Output the [x, y] coordinate of the center of the cell containing the given text.  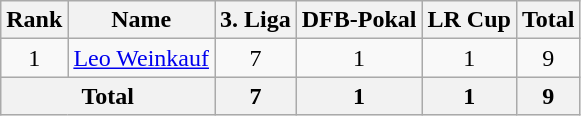
LR Cup [469, 20]
3. Liga [255, 20]
Leo Weinkauf [142, 58]
DFB-Pokal [359, 20]
Rank [34, 20]
Name [142, 20]
